Extract the (x, y) coordinate from the center of the cell holding the provided text.  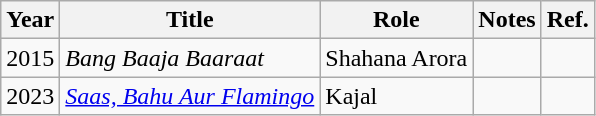
Shahana Arora (396, 58)
Year (30, 20)
Notes (507, 20)
Role (396, 20)
Saas, Bahu Aur Flamingo (190, 96)
Ref. (568, 20)
Bang Baaja Baaraat (190, 58)
Title (190, 20)
2023 (30, 96)
2015 (30, 58)
Kajal (396, 96)
